Search for the cell housing the specified text and yield its [X, Y] center coordinate. 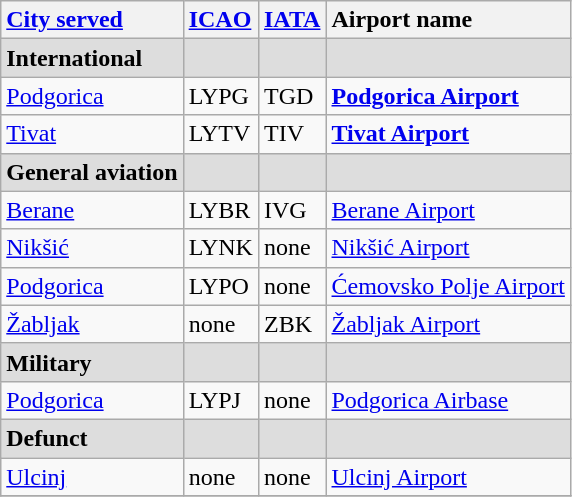
LYBR [220, 210]
TGD [292, 96]
Podgorica Airport [448, 96]
ZBK [292, 324]
Berane [92, 210]
Nikšić [92, 248]
Tivat Airport [448, 134]
Defunct [92, 438]
LYPJ [220, 400]
IVG [292, 210]
Ulcinj [92, 477]
Ćemovsko Polje Airport [448, 286]
IATA [292, 20]
Berane Airport [448, 210]
Nikšić Airport [448, 248]
Podgorica Airbase [448, 400]
International [92, 58]
Tivat [92, 134]
LYPG [220, 96]
General aviation [92, 172]
Airport name [448, 20]
LYNK [220, 248]
TIV [292, 134]
City served [92, 20]
LYPO [220, 286]
ICAO [220, 20]
Žabljak Airport [448, 324]
LYTV [220, 134]
Military [92, 362]
Žabljak [92, 324]
Ulcinj Airport [448, 477]
